Determine the (x, y) coordinate at the center of the cell enclosing the given text.  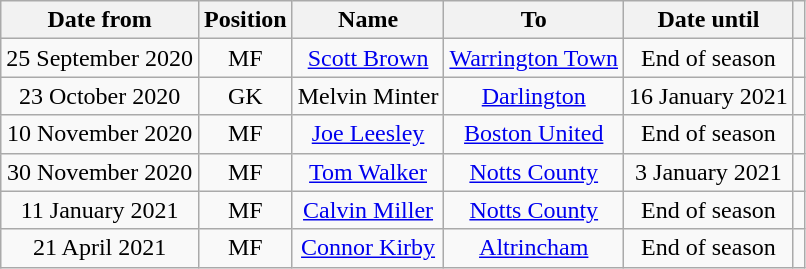
16 January 2021 (709, 96)
Altrincham (534, 248)
30 November 2020 (100, 172)
Tom Walker (368, 172)
Melvin Minter (368, 96)
Position (245, 20)
23 October 2020 (100, 96)
Date from (100, 20)
Darlington (534, 96)
25 September 2020 (100, 58)
Joe Leesley (368, 134)
3 January 2021 (709, 172)
GK (245, 96)
Connor Kirby (368, 248)
Warrington Town (534, 58)
Name (368, 20)
To (534, 20)
Calvin Miller (368, 210)
Date until (709, 20)
Boston United (534, 134)
10 November 2020 (100, 134)
Scott Brown (368, 58)
21 April 2021 (100, 248)
11 January 2021 (100, 210)
